Provide the (X, Y) coordinate of the cell's center where the given text is located.  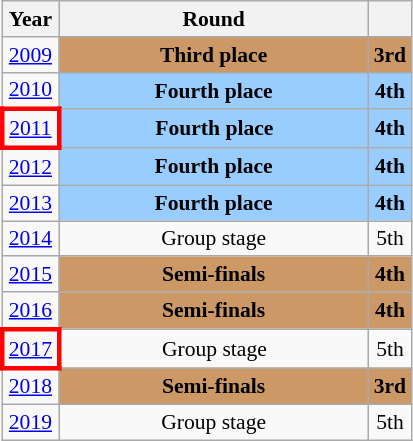
2012 (30, 166)
2014 (30, 239)
2010 (30, 90)
2017 (30, 348)
2009 (30, 55)
2016 (30, 310)
2019 (30, 423)
2015 (30, 275)
2013 (30, 203)
Round (214, 19)
Year (30, 19)
2011 (30, 130)
2018 (30, 386)
Third place (214, 55)
